Scan for the cell matching the given text and deliver its (x, y) coordinate at center. 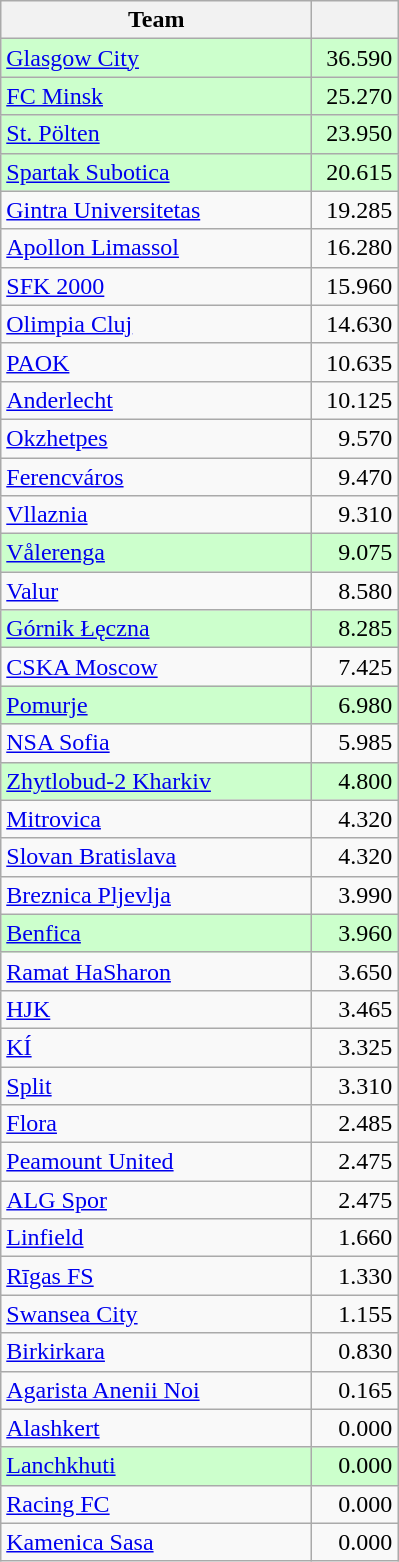
20.615 (355, 172)
Zhytlobud-2 Kharkiv (156, 781)
Apollon Limassol (156, 248)
Flora (156, 1124)
Agarista Anenii Noi (156, 1390)
Pomurje (156, 705)
Anderlecht (156, 400)
2.485 (355, 1124)
8.580 (355, 591)
Gintra Universitetas (156, 210)
9.075 (355, 553)
5.985 (355, 743)
Linfield (156, 1238)
10.635 (355, 362)
Benfica (156, 933)
Rīgas FS (156, 1276)
23.950 (355, 134)
7.425 (355, 667)
3.465 (355, 1009)
19.285 (355, 210)
14.630 (355, 324)
Olimpia Cluj (156, 324)
Racing FC (156, 1504)
1.330 (355, 1276)
36.590 (355, 58)
Vllaznia (156, 515)
Slovan Bratislava (156, 857)
Breznica Pljevlja (156, 895)
Glasgow City (156, 58)
1.155 (355, 1314)
3.325 (355, 1047)
3.650 (355, 971)
0.165 (355, 1390)
0.830 (355, 1352)
Swansea City (156, 1314)
HJK (156, 1009)
PAOK (156, 362)
Okzhetpes (156, 438)
Birkirkara (156, 1352)
Peamount United (156, 1162)
Valur (156, 591)
8.285 (355, 629)
Mitrovica (156, 819)
Spartak Subotica (156, 172)
Kamenica Sasa (156, 1542)
9.470 (355, 477)
SFK 2000 (156, 286)
Lanchkhuti (156, 1466)
9.310 (355, 515)
ALG Spor (156, 1200)
3.310 (355, 1085)
9.570 (355, 438)
Ramat HaSharon (156, 971)
Team (156, 20)
NSA Sofia (156, 743)
Vålerenga (156, 553)
25.270 (355, 96)
CSKA Moscow (156, 667)
Alashkert (156, 1428)
3.990 (355, 895)
Ferencváros (156, 477)
16.280 (355, 248)
3.960 (355, 933)
FC Minsk (156, 96)
Split (156, 1085)
10.125 (355, 400)
15.960 (355, 286)
Górnik Łęczna (156, 629)
1.660 (355, 1238)
St. Pölten (156, 134)
KÍ (156, 1047)
6.980 (355, 705)
4.800 (355, 781)
